Scan for the cell matching the given text and deliver its [X, Y] coordinate at center. 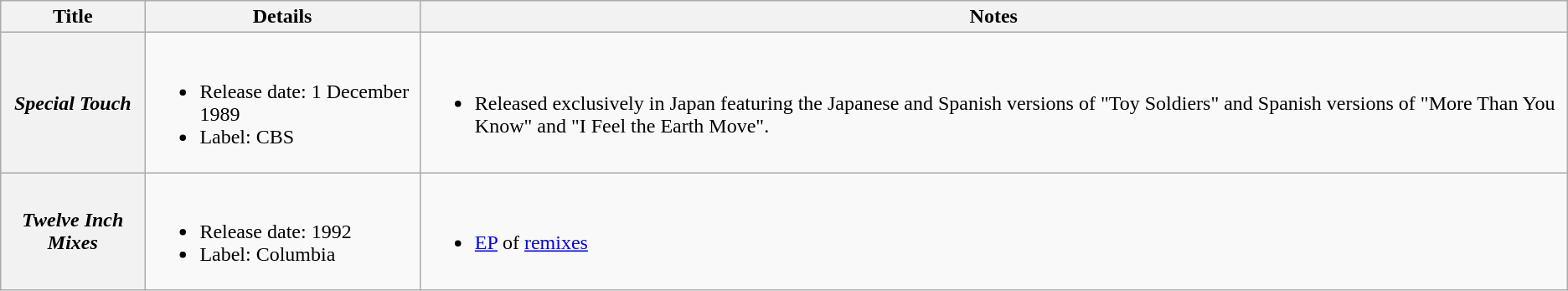
Details [282, 17]
Notes [993, 17]
Release date: 1992Label: Columbia [282, 231]
Special Touch [73, 102]
Release date: 1 December 1989Label: CBS [282, 102]
Title [73, 17]
EP of remixes [993, 231]
Twelve Inch Mixes [73, 231]
